Determine the [X, Y] coordinate at the center of the cell enclosing the given text.  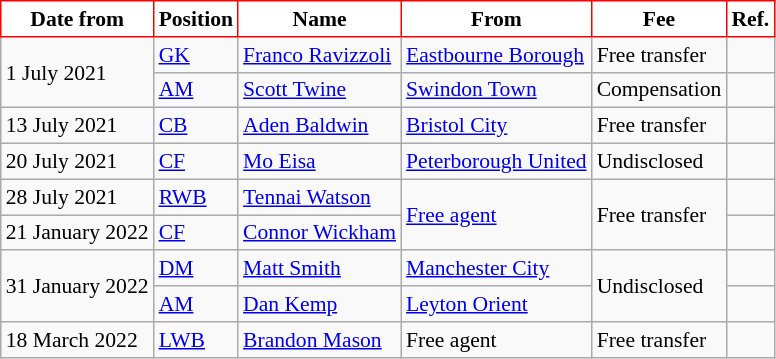
20 July 2021 [78, 162]
Name [320, 19]
Date from [78, 19]
21 January 2022 [78, 233]
18 March 2022 [78, 340]
Leyton Orient [496, 304]
From [496, 19]
28 July 2021 [78, 197]
Swindon Town [496, 90]
LWB [196, 340]
GK [196, 55]
Eastbourne Borough [496, 55]
31 January 2022 [78, 286]
Fee [660, 19]
Connor Wickham [320, 233]
Bristol City [496, 126]
Peterborough United [496, 162]
Aden Baldwin [320, 126]
Brandon Mason [320, 340]
DM [196, 269]
Manchester City [496, 269]
Position [196, 19]
1 July 2021 [78, 72]
Scott Twine [320, 90]
Matt Smith [320, 269]
RWB [196, 197]
13 July 2021 [78, 126]
CB [196, 126]
Ref. [750, 19]
Dan Kemp [320, 304]
Tennai Watson [320, 197]
Franco Ravizzoli [320, 55]
Mo Eisa [320, 162]
Compensation [660, 90]
